Extract the [x, y] coordinate from the center of the cell holding the provided text.  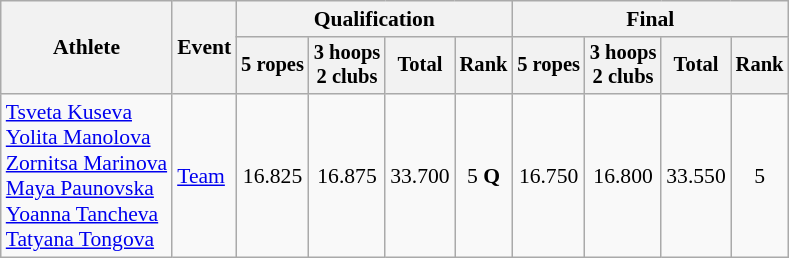
5 [760, 176]
Qualification [374, 19]
16.825 [272, 176]
Team [204, 176]
16.875 [347, 176]
5 Q [484, 176]
16.750 [548, 176]
33.700 [420, 176]
Tsveta KusevaYolita ManolovaZornitsa MarinovaMaya PaunovskaYoanna TanchevaTatyana Tongova [86, 176]
Final [650, 19]
Event [204, 48]
Athlete [86, 48]
33.550 [696, 176]
16.800 [623, 176]
